For the text-containing cell, return its midpoint in (X, Y) coordinate format. 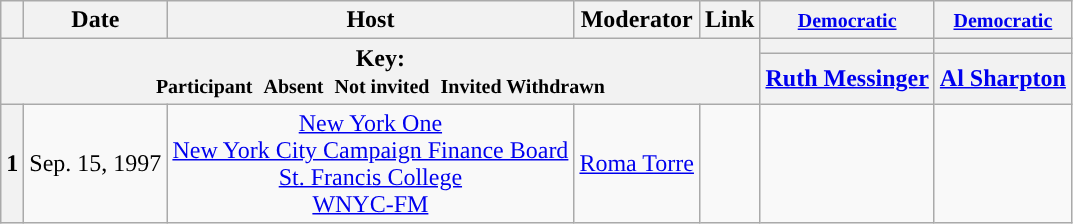
Al Sharpton (1002, 78)
Roma Torre (637, 164)
Host (370, 20)
Ruth Messinger (847, 78)
Key: Participant Absent Not invited Invited Withdrawn (380, 72)
New York OneNew York City Campaign Finance BoardSt. Francis CollegeWNYC-FM (370, 164)
Moderator (637, 20)
Date (96, 20)
Sep. 15, 1997 (96, 164)
Link (729, 20)
1 (12, 164)
